Return [X, Y] of the center of cell containing provided text 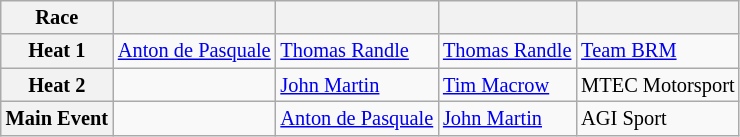
Heat 2 [57, 85]
Race [57, 17]
Heat 1 [57, 51]
AGI Sport [658, 118]
Main Event [57, 118]
MTEC Motorsport [658, 85]
Tim Macrow [507, 85]
Team BRM [658, 51]
